Capture the cell that displays the provided text and extract its [x, y] central coordinate. 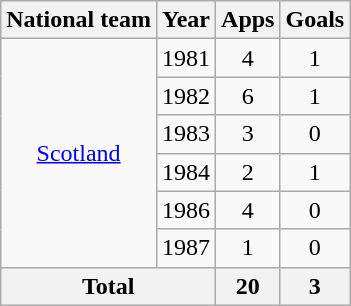
1984 [186, 172]
1986 [186, 210]
1982 [186, 96]
1983 [186, 134]
Total [108, 286]
Scotland [79, 153]
6 [248, 96]
20 [248, 286]
National team [79, 20]
2 [248, 172]
1987 [186, 248]
1981 [186, 58]
Apps [248, 20]
Year [186, 20]
Goals [315, 20]
